Pinpoint the cell where the given text exists, returning its (X, Y) midpoint coordinate. 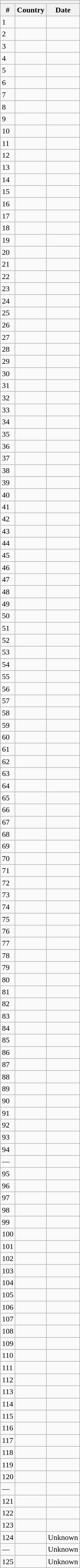
31 (8, 386)
76 (8, 931)
71 (8, 870)
32 (8, 398)
1 (8, 22)
82 (8, 1004)
100 (8, 1234)
113 (8, 1392)
107 (8, 1319)
16 (8, 204)
63 (8, 774)
49 (8, 604)
18 (8, 228)
59 (8, 725)
30 (8, 374)
61 (8, 749)
26 (8, 325)
98 (8, 1210)
114 (8, 1404)
94 (8, 1149)
5 (8, 70)
17 (8, 216)
108 (8, 1331)
110 (8, 1356)
25 (8, 313)
97 (8, 1198)
7 (8, 95)
53 (8, 652)
42 (8, 519)
55 (8, 677)
54 (8, 664)
123 (8, 1525)
118 (8, 1452)
115 (8, 1416)
Date (63, 10)
117 (8, 1440)
39 (8, 483)
68 (8, 834)
# (8, 10)
47 (8, 580)
11 (8, 143)
67 (8, 822)
46 (8, 568)
12 (8, 155)
83 (8, 1016)
101 (8, 1246)
Country (31, 10)
116 (8, 1428)
125 (8, 1562)
27 (8, 337)
88 (8, 1077)
91 (8, 1113)
50 (8, 616)
10 (8, 131)
121 (8, 1501)
44 (8, 543)
87 (8, 1064)
90 (8, 1101)
22 (8, 276)
2 (8, 34)
21 (8, 264)
57 (8, 701)
62 (8, 762)
34 (8, 422)
105 (8, 1295)
120 (8, 1477)
112 (8, 1380)
80 (8, 980)
15 (8, 192)
103 (8, 1271)
81 (8, 992)
29 (8, 362)
102 (8, 1258)
51 (8, 628)
64 (8, 786)
78 (8, 956)
92 (8, 1125)
37 (8, 458)
43 (8, 531)
9 (8, 119)
41 (8, 507)
89 (8, 1089)
95 (8, 1174)
3 (8, 46)
35 (8, 434)
111 (8, 1368)
72 (8, 883)
66 (8, 810)
24 (8, 301)
122 (8, 1513)
86 (8, 1052)
73 (8, 895)
74 (8, 907)
52 (8, 640)
75 (8, 919)
124 (8, 1537)
85 (8, 1040)
56 (8, 689)
4 (8, 58)
6 (8, 82)
14 (8, 180)
109 (8, 1343)
96 (8, 1186)
93 (8, 1137)
84 (8, 1028)
20 (8, 252)
119 (8, 1464)
99 (8, 1222)
13 (8, 168)
104 (8, 1283)
33 (8, 410)
23 (8, 289)
45 (8, 555)
69 (8, 846)
65 (8, 798)
40 (8, 495)
48 (8, 592)
79 (8, 968)
58 (8, 713)
77 (8, 943)
60 (8, 737)
19 (8, 240)
38 (8, 470)
8 (8, 107)
28 (8, 349)
106 (8, 1307)
36 (8, 446)
70 (8, 858)
